Search for the cell housing the specified text and yield its (X, Y) center coordinate. 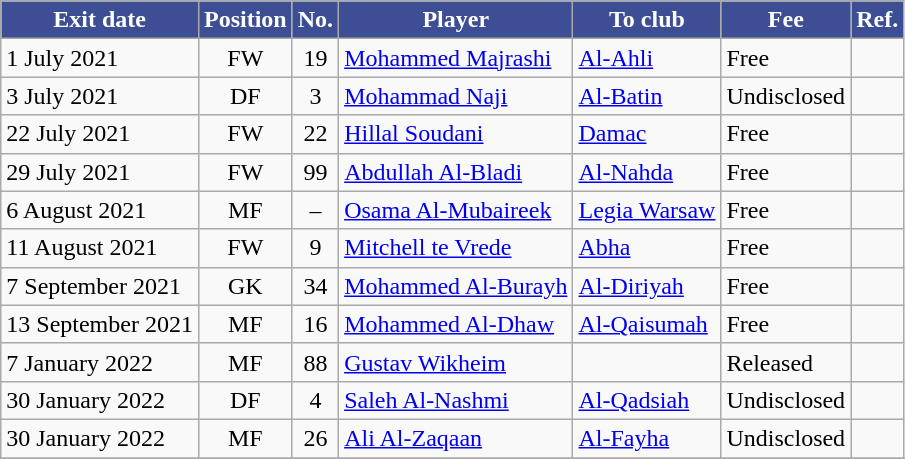
16 (315, 324)
99 (315, 172)
6 August 2021 (100, 210)
9 (315, 248)
26 (315, 438)
34 (315, 286)
Al-Nahda (647, 172)
Gustav Wikheim (456, 362)
Ref. (878, 20)
Al-Diriyah (647, 286)
GK (245, 286)
Position (245, 20)
Mohammed Al-Dhaw (456, 324)
1 July 2021 (100, 58)
Damac (647, 134)
19 (315, 58)
Saleh Al-Nashmi (456, 400)
3 (315, 96)
Ali Al-Zaqaan (456, 438)
29 July 2021 (100, 172)
7 September 2021 (100, 286)
Abdullah Al-Bladi (456, 172)
– (315, 210)
22 (315, 134)
13 September 2021 (100, 324)
To club (647, 20)
88 (315, 362)
Al-Qadsiah (647, 400)
Al-Qaisumah (647, 324)
4 (315, 400)
Player (456, 20)
Al-Ahli (647, 58)
Legia Warsaw (647, 210)
Abha (647, 248)
Exit date (100, 20)
Hillal Soudani (456, 134)
7 January 2022 (100, 362)
Released (786, 362)
3 July 2021 (100, 96)
No. (315, 20)
Osama Al-Mubaireek (456, 210)
22 July 2021 (100, 134)
Mitchell te Vrede (456, 248)
Mohammed Al-Burayh (456, 286)
Fee (786, 20)
Al-Batin (647, 96)
Mohammed Majrashi (456, 58)
11 August 2021 (100, 248)
Al-Fayha (647, 438)
Mohammad Naji (456, 96)
